Identify which cell holds the provided text, then report its [x, y] central coordinate. 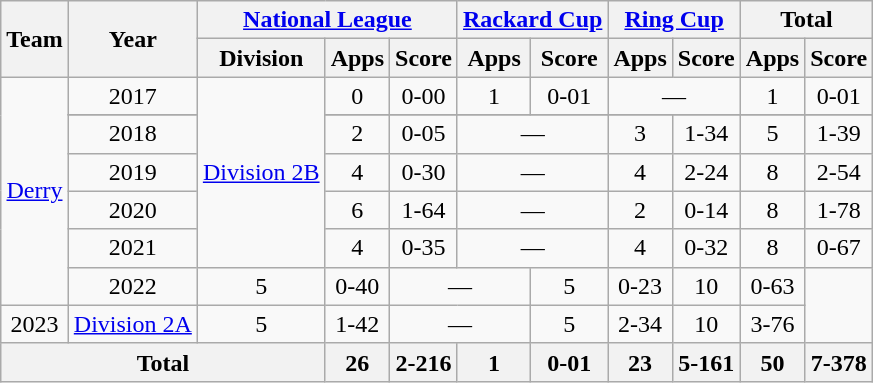
Derry [35, 191]
2-54 [839, 172]
1-64 [424, 210]
2023 [35, 324]
2021 [132, 248]
Team [35, 39]
Division 2A [132, 324]
2019 [132, 172]
1-39 [839, 134]
Division 2B [261, 172]
0-40 [357, 286]
2020 [132, 210]
0-67 [839, 248]
0-05 [424, 134]
23 [640, 362]
0-35 [424, 248]
2-24 [706, 172]
0-14 [706, 210]
Ring Cup [674, 20]
1-42 [357, 324]
2022 [132, 286]
5-161 [706, 362]
2017 [132, 96]
Division [261, 58]
6 [357, 210]
7-378 [839, 362]
0-23 [640, 286]
2-34 [640, 324]
0-63 [772, 286]
3-76 [772, 324]
1-78 [839, 210]
50 [772, 362]
0-00 [424, 96]
1-34 [706, 134]
National League [327, 20]
Year [132, 39]
Rackard Cup [532, 20]
26 [357, 362]
2018 [132, 134]
0-30 [424, 172]
0-32 [706, 248]
0 [357, 96]
3 [640, 134]
2-216 [424, 362]
